Scan for the cell matching the given text and deliver its (X, Y) coordinate at center. 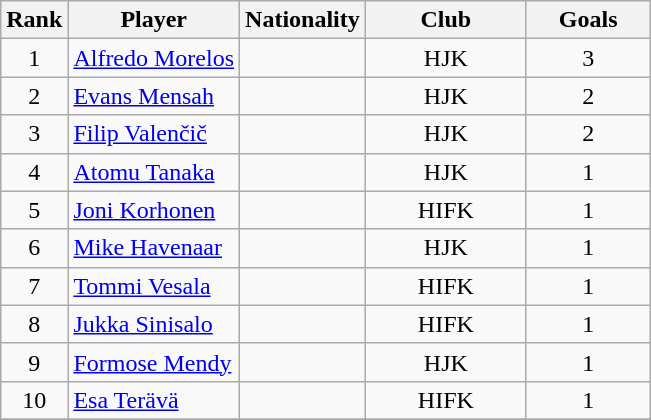
Mike Havenaar (154, 248)
Club (446, 20)
Atomu Tanaka (154, 172)
9 (34, 362)
Esa Terävä (154, 400)
Alfredo Morelos (154, 58)
Evans Mensah (154, 96)
Nationality (303, 20)
Jukka Sinisalo (154, 324)
4 (34, 172)
8 (34, 324)
Player (154, 20)
Goals (588, 20)
5 (34, 210)
Formose Mendy (154, 362)
Filip Valenčič (154, 134)
7 (34, 286)
Joni Korhonen (154, 210)
6 (34, 248)
Tommi Vesala (154, 286)
Rank (34, 20)
10 (34, 400)
